Output the (X, Y) coordinate of the center of the cell containing the given text.  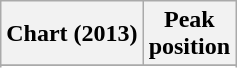
Chart (2013) (72, 34)
Peakposition (189, 34)
